Return the [X, Y] coordinate for the center point of the cell that contains the specified text.  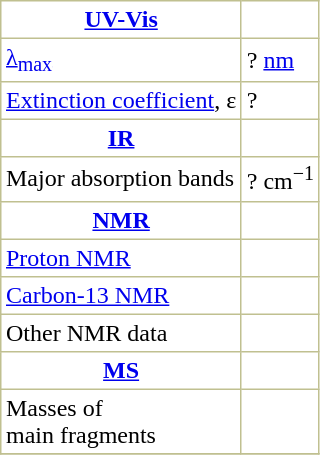
Proton NMR [122, 258]
? cm−1 [280, 179]
Major absorption bands [122, 179]
UV-Vis [122, 20]
NMR [122, 220]
IR [122, 139]
? nm [280, 60]
Carbon-13 NMR [122, 295]
MS [122, 370]
Masses of main fragments [122, 421]
Extinction coefficient, ε [122, 101]
? [280, 101]
Other NMR data [122, 333]
λmax [122, 60]
